Identify which cell holds the provided text, then report its [x, y] central coordinate. 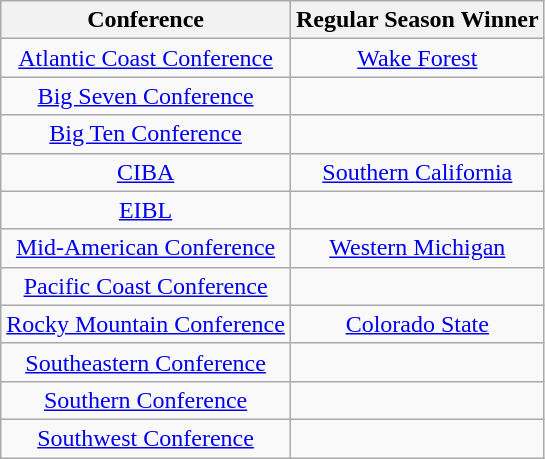
EIBL [146, 210]
Southeastern Conference [146, 362]
Southwest Conference [146, 438]
Western Michigan [417, 248]
Southern California [417, 172]
Rocky Mountain Conference [146, 324]
Big Seven Conference [146, 96]
Mid-American Conference [146, 248]
Pacific Coast Conference [146, 286]
Conference [146, 20]
Atlantic Coast Conference [146, 58]
Colorado State [417, 324]
Wake Forest [417, 58]
CIBA [146, 172]
Big Ten Conference [146, 134]
Southern Conference [146, 400]
Regular Season Winner [417, 20]
